Search for the cell housing the specified text and yield its (x, y) center coordinate. 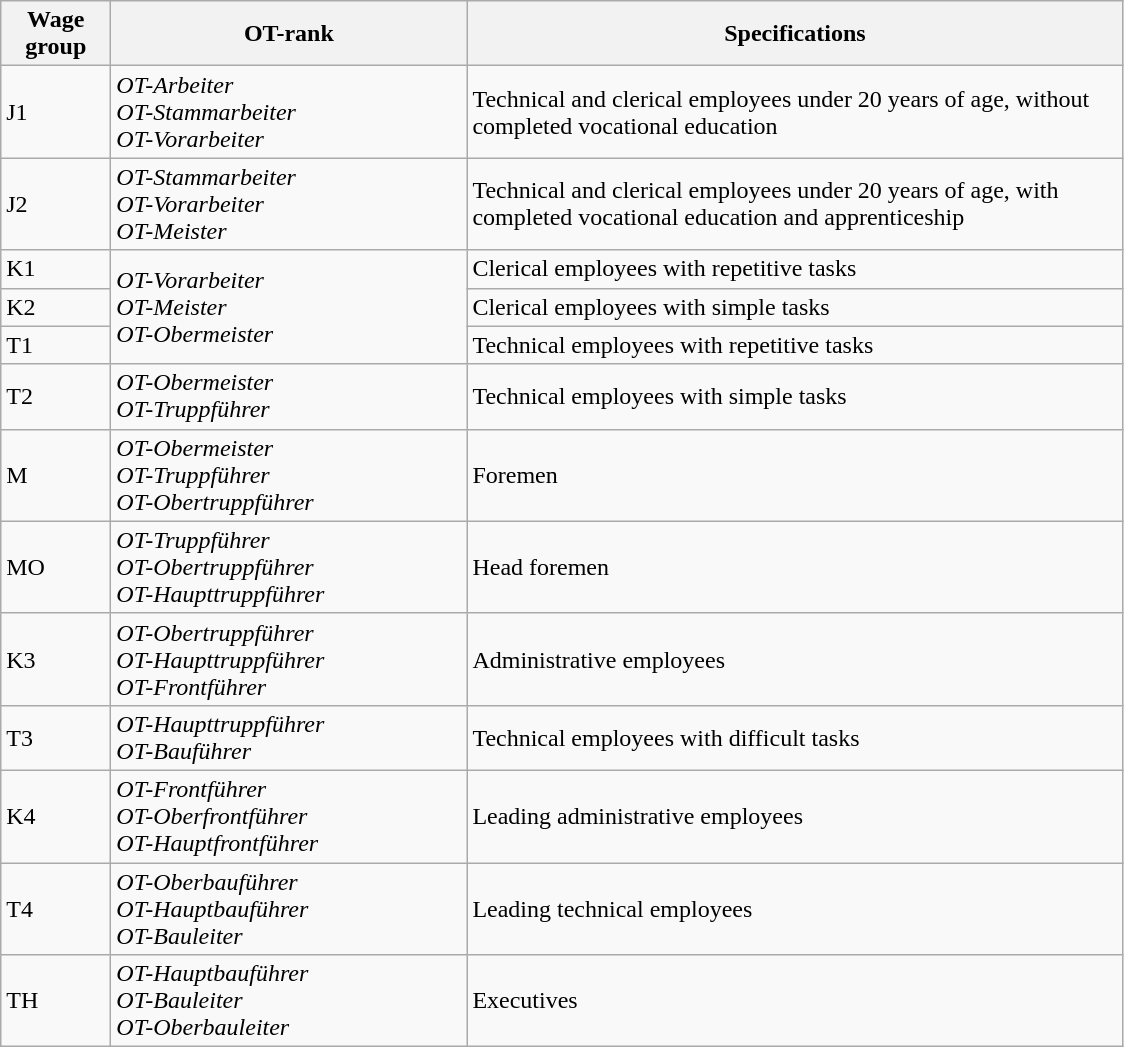
K3 (56, 659)
K2 (56, 307)
Executives (795, 1001)
Technical and clerical employees under 20 years of age, without completed vocational education (795, 112)
OT-VorarbeiterOT-MeisterOT-Obermeister (289, 307)
T3 (56, 738)
OT-ArbeiterOT-StammarbeiterOT-Vorarbeiter (289, 112)
J1 (56, 112)
Leading technical employees (795, 908)
Leading administrative employees (795, 816)
Technical employees with difficult tasks (795, 738)
OT-TruppführerOT-ObertruppführerOT-Haupttruppführer (289, 567)
TH (56, 1001)
Foremen (795, 475)
OT-HauptbauführerOT-BauleiterOT-Oberbauleiter (289, 1001)
Clerical employees with repetitive tasks (795, 269)
Wage group (56, 34)
T1 (56, 345)
OT-StammarbeiterOT-VorarbeiterOT-Meister (289, 204)
MO (56, 567)
OT-ObermeisterOT-TruppführerOT-Obertruppführer (289, 475)
OT-FrontführerOT-OberfrontführerOT-Hauptfrontführer (289, 816)
OT-ObertruppführerOT-HaupttruppführerOT-Frontführer (289, 659)
K4 (56, 816)
Technical employees with repetitive tasks (795, 345)
J2 (56, 204)
OT-rank (289, 34)
M (56, 475)
OT-OberbauführerOT-HauptbauführerOT-Bauleiter (289, 908)
Technical employees with simple tasks (795, 396)
T2 (56, 396)
T4 (56, 908)
Administrative employees (795, 659)
OT-HaupttruppführerOT-Bauführer (289, 738)
K1 (56, 269)
OT-ObermeisterOT-Truppführer (289, 396)
Head foremen (795, 567)
Technical and clerical employees under 20 years of age, with completed vocational education and apprenticeship (795, 204)
Specifications (795, 34)
Clerical employees with simple tasks (795, 307)
